Scan for the cell matching the given text and deliver its (x, y) coordinate at center. 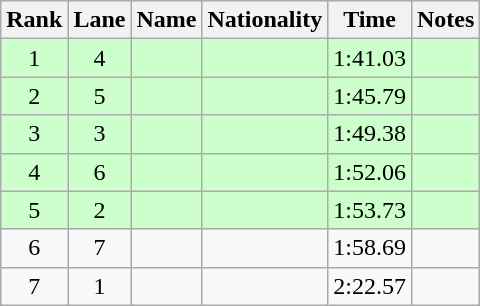
Rank (34, 20)
Notes (445, 20)
Nationality (265, 20)
Lane (100, 20)
Name (166, 20)
2:22.57 (370, 286)
1:52.06 (370, 172)
1:45.79 (370, 96)
1:49.38 (370, 134)
Time (370, 20)
1:41.03 (370, 58)
1:58.69 (370, 248)
1:53.73 (370, 210)
